Determine the [x, y] coordinate at the center of the cell enclosing the given text.  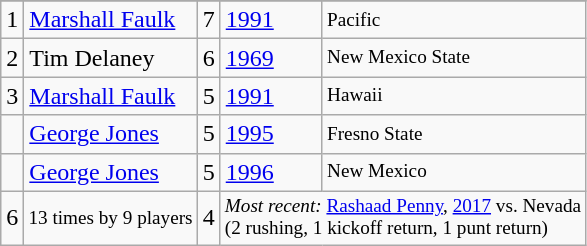
4 [208, 218]
3 [12, 96]
Fresno State [454, 134]
13 times by 9 players [110, 218]
1995 [271, 134]
1969 [271, 58]
Hawaii [454, 96]
Pacific [454, 20]
1 [12, 20]
Most recent: Rashaad Penny, 2017 vs. Nevada(2 rushing, 1 kickoff return, 1 punt return) [402, 218]
1996 [271, 172]
7 [208, 20]
New Mexico State [454, 58]
Tim Delaney [110, 58]
New Mexico [454, 172]
2 [12, 58]
